Pinpoint the cell where the given text exists, returning its (X, Y) midpoint coordinate. 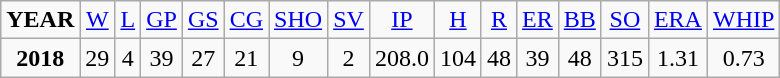
GP (162, 20)
IP (402, 20)
CG (246, 20)
21 (246, 58)
BB (580, 20)
9 (298, 58)
R (498, 20)
104 (458, 58)
GS (203, 20)
ERA (678, 20)
ER (538, 20)
W (98, 20)
27 (203, 58)
2 (349, 58)
YEAR (40, 20)
29 (98, 58)
4 (128, 58)
2018 (40, 58)
WHIP (743, 20)
SHO (298, 20)
0.73 (743, 58)
SV (349, 20)
L (128, 20)
315 (624, 58)
1.31 (678, 58)
SO (624, 20)
208.0 (402, 58)
H (458, 20)
